Return [X, Y] of the center of cell containing provided text 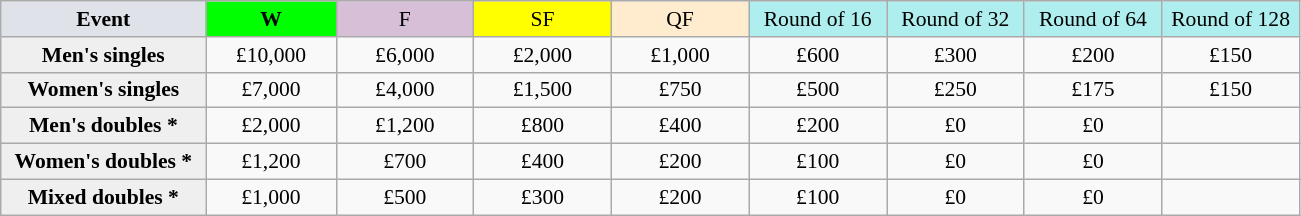
Round of 16 [818, 19]
Men's doubles * [104, 126]
W [271, 19]
Women's singles [104, 90]
£750 [680, 90]
£1,500 [543, 90]
Men's singles [104, 55]
QF [680, 19]
£7,000 [271, 90]
£600 [818, 55]
£10,000 [271, 55]
Round of 32 [955, 19]
Women's doubles * [104, 162]
£6,000 [405, 55]
£700 [405, 162]
F [405, 19]
Round of 128 [1231, 19]
SF [543, 19]
£250 [955, 90]
£800 [543, 126]
£4,000 [405, 90]
£175 [1093, 90]
Mixed doubles * [104, 197]
Event [104, 19]
Round of 64 [1093, 19]
